Scan for the cell matching the given text and deliver its (x, y) coordinate at center. 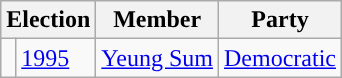
Democratic (280, 58)
Election (48, 20)
Member (158, 20)
1995 (56, 58)
Yeung Sum (158, 58)
Party (280, 20)
